Provide the (x, y) coordinate of the cell's center where the given text is located.  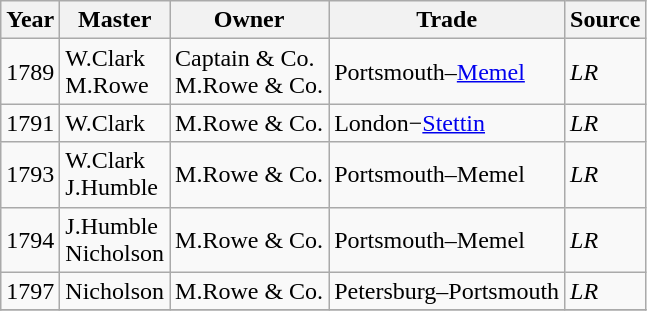
1793 (30, 174)
Year (30, 20)
1794 (30, 240)
London−Stettin (447, 123)
Master (115, 20)
1791 (30, 123)
Captain & Co.M.Rowe & Co. (250, 72)
Nicholson (115, 291)
Petersburg–Portsmouth (447, 291)
1789 (30, 72)
W.Clark (115, 123)
Source (606, 20)
J.HumbleNicholson (115, 240)
Owner (250, 20)
1797 (30, 291)
W.ClarkJ.Humble (115, 174)
Trade (447, 20)
W.ClarkM.Rowe (115, 72)
